Return the [X, Y] coordinate for the center point of the cell that contains the specified text.  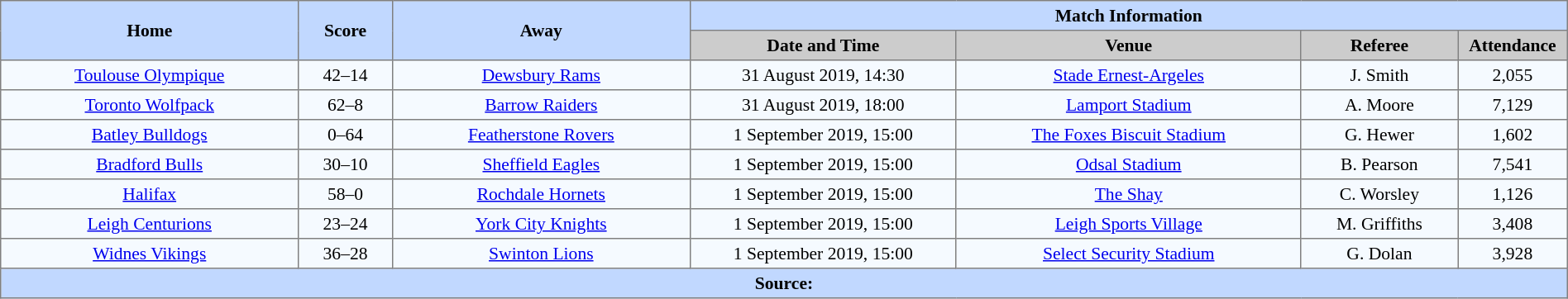
B. Pearson [1379, 164]
M. Griffiths [1379, 224]
Toulouse Olympique [150, 75]
Leigh Centurions [150, 224]
30–10 [346, 164]
C. Worsley [1379, 194]
Dewsbury Rams [541, 75]
7,129 [1513, 105]
42–14 [346, 75]
Lamport Stadium [1128, 105]
1,602 [1513, 135]
Home [150, 31]
Venue [1128, 45]
58–0 [346, 194]
J. Smith [1379, 75]
0–64 [346, 135]
Batley Bulldogs [150, 135]
31 August 2019, 18:00 [823, 105]
36–28 [346, 254]
31 August 2019, 14:30 [823, 75]
Swinton Lions [541, 254]
A. Moore [1379, 105]
Barrow Raiders [541, 105]
Source: [784, 283]
Odsal Stadium [1128, 164]
2,055 [1513, 75]
7,541 [1513, 164]
Match Information [1128, 16]
Featherstone Rovers [541, 135]
Widnes Vikings [150, 254]
Date and Time [823, 45]
The Shay [1128, 194]
3,928 [1513, 254]
G. Hewer [1379, 135]
Attendance [1513, 45]
Select Security Stadium [1128, 254]
The Foxes Biscuit Stadium [1128, 135]
Away [541, 31]
3,408 [1513, 224]
G. Dolan [1379, 254]
Halifax [150, 194]
York City Knights [541, 224]
Toronto Wolfpack [150, 105]
Score [346, 31]
Leigh Sports Village [1128, 224]
62–8 [346, 105]
23–24 [346, 224]
Stade Ernest-Argeles [1128, 75]
1,126 [1513, 194]
Rochdale Hornets [541, 194]
Referee [1379, 45]
Sheffield Eagles [541, 164]
Bradford Bulls [150, 164]
